Determine the (x, y) coordinate at the center of the cell enclosing the given text.  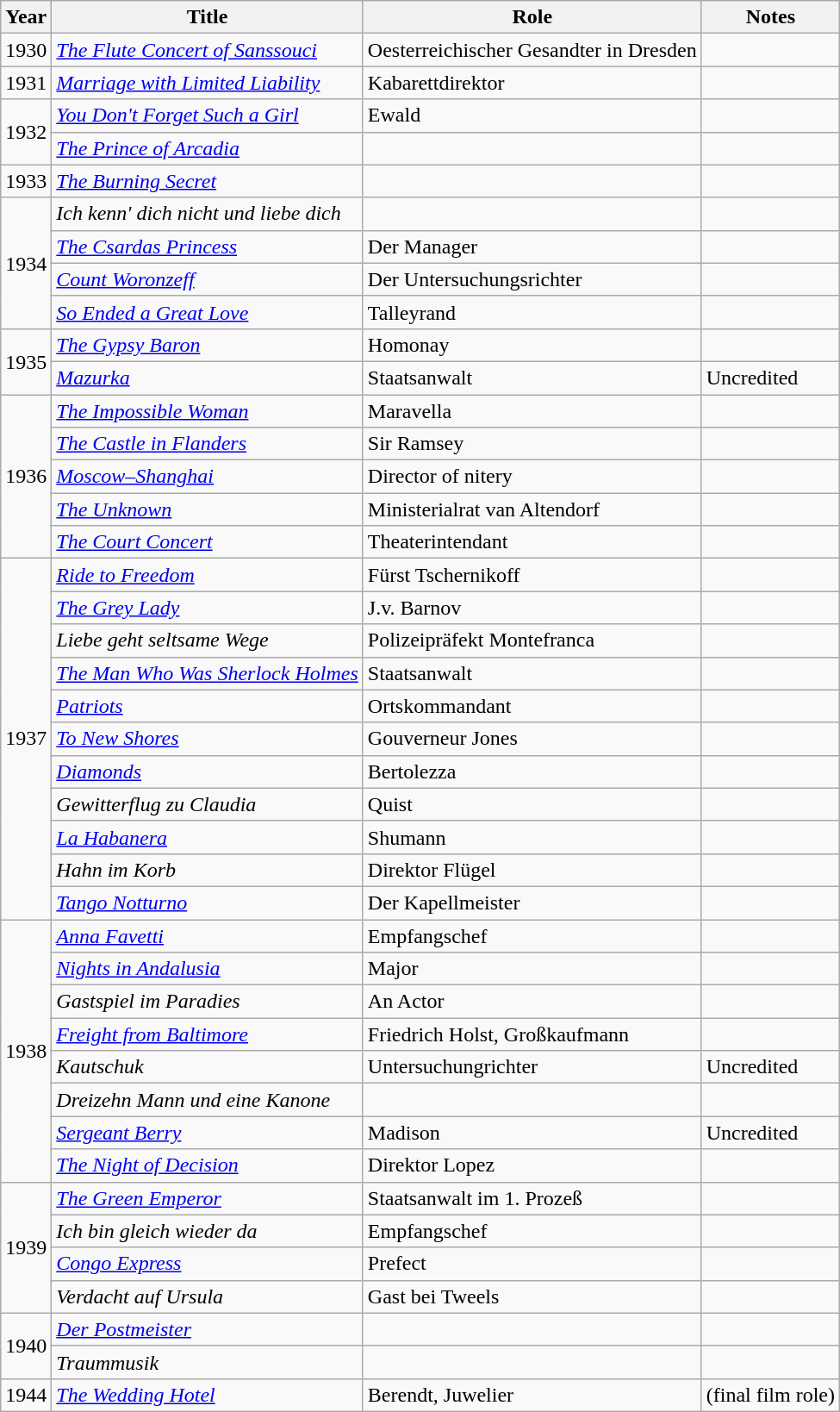
Ortskommandant (532, 706)
Count Woronzeff (207, 279)
The Csardas Princess (207, 247)
1933 (26, 181)
Tango Notturno (207, 903)
Friedrich Holst, Großkaufmann (532, 1034)
Patriots (207, 706)
Gouverneur Jones (532, 739)
Sergeant Berry (207, 1133)
Congo Express (207, 1264)
Fürst Tschernikoff (532, 575)
1938 (26, 1050)
The Court Concert (207, 542)
Traummusik (207, 1362)
Year (26, 17)
1937 (26, 740)
Ewald (532, 116)
Staatsanwalt im 1. Prozeß (532, 1198)
Talleyrand (532, 312)
Anna Favetti (207, 935)
Major (532, 969)
Liebe geht seltsame Wege (207, 640)
1944 (26, 1395)
Kautschuk (207, 1067)
1934 (26, 263)
Gastspiel im Paradies (207, 1002)
To New Shores (207, 739)
Freight from Baltimore (207, 1034)
Shumann (532, 837)
Notes (770, 17)
J.v. Barnov (532, 608)
Ride to Freedom (207, 575)
1936 (26, 477)
Der Kapellmeister (532, 903)
The Flute Concert of Sanssouci (207, 50)
Dreizehn Mann und eine Kanone (207, 1100)
Role (532, 17)
Gast bei Tweels (532, 1296)
Sir Ramsey (532, 444)
The Night of Decision (207, 1165)
Prefect (532, 1264)
Verdacht auf Ursula (207, 1296)
Kabarettdirektor (532, 83)
Nights in Andalusia (207, 969)
The Gypsy Baron (207, 345)
Title (207, 17)
The Man Who Was Sherlock Holmes (207, 673)
The Prince of Arcadia (207, 148)
Ministerialrat van Altendorf (532, 509)
The Grey Lady (207, 608)
1940 (26, 1346)
Polizeipräfekt Montefranca (532, 640)
Der Untersuchungsrichter (532, 279)
So Ended a Great Love (207, 312)
(final film role) (770, 1395)
Ich kenn' dich nicht und liebe dich (207, 214)
The Unknown (207, 509)
Director of nitery (532, 477)
Der Manager (532, 247)
Hahn im Korb (207, 870)
Untersuchungrichter (532, 1067)
The Castle in Flanders (207, 444)
The Wedding Hotel (207, 1395)
An Actor (532, 1002)
The Green Emperor (207, 1198)
Moscow–Shanghai (207, 477)
1931 (26, 83)
1930 (26, 50)
Homonay (532, 345)
The Impossible Woman (207, 411)
Oesterreichischer Gesandter in Dresden (532, 50)
Bertolezza (532, 772)
La Habanera (207, 837)
1939 (26, 1247)
The Burning Secret (207, 181)
You Don't Forget Such a Girl (207, 116)
Diamonds (207, 772)
Maravella (532, 411)
Der Postmeister (207, 1329)
Madison (532, 1133)
Theaterintendant (532, 542)
Direktor Lopez (532, 1165)
1932 (26, 132)
1935 (26, 361)
Berendt, Juwelier (532, 1395)
Marriage with Limited Liability (207, 83)
Direktor Flügel (532, 870)
Ich bin gleich wieder da (207, 1231)
Mazurka (207, 378)
Gewitterflug zu Claudia (207, 804)
Quist (532, 804)
